Return the [X, Y] coordinate for the center point of the cell that contains the specified text.  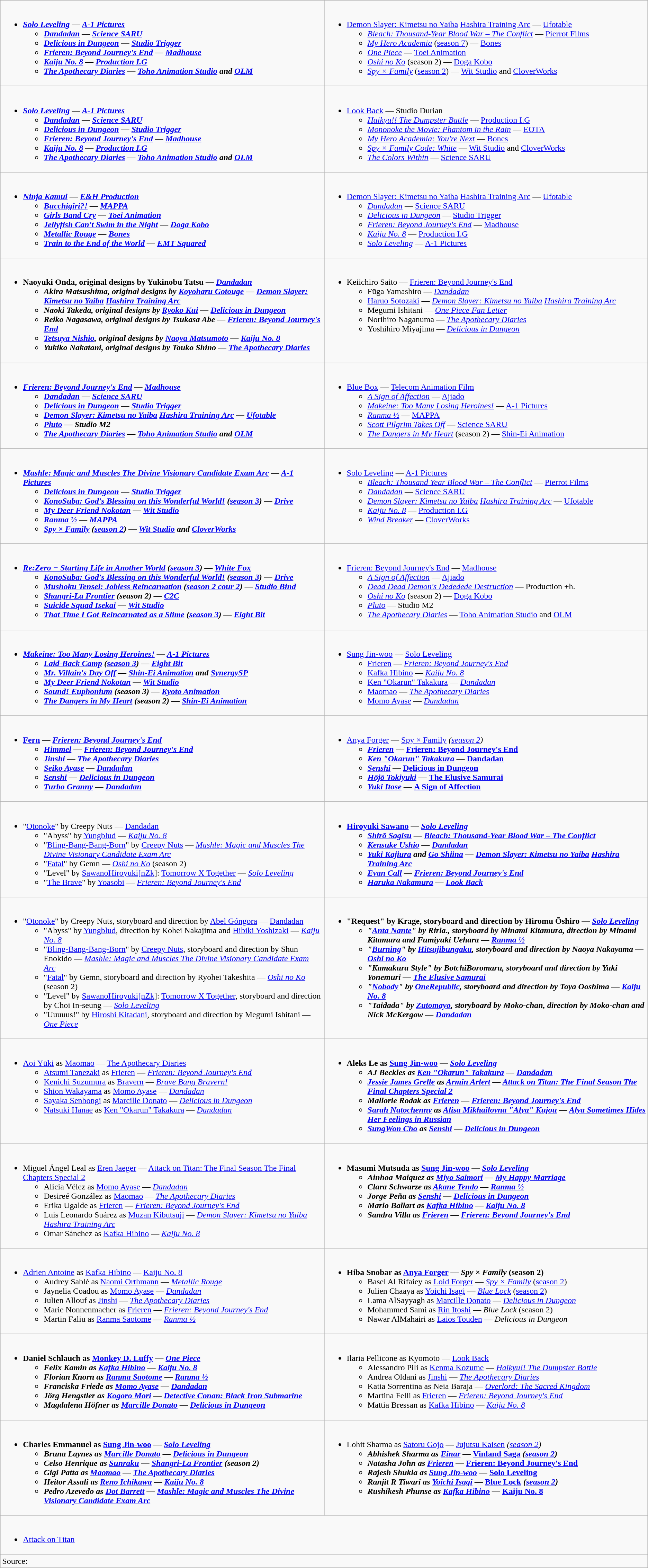
Attack on Titan [324, 1535]
Source: [324, 1561]
